Detect which cell encompasses the target text, then output its (x, y) center coordinate. 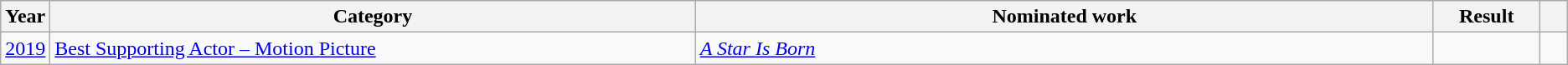
2019 (25, 48)
Category (373, 17)
Best Supporting Actor – Motion Picture (373, 48)
Year (25, 17)
A Star Is Born (1064, 48)
Nominated work (1064, 17)
Result (1486, 17)
